Locate the cell with the specified text and output its [X, Y] center coordinate. 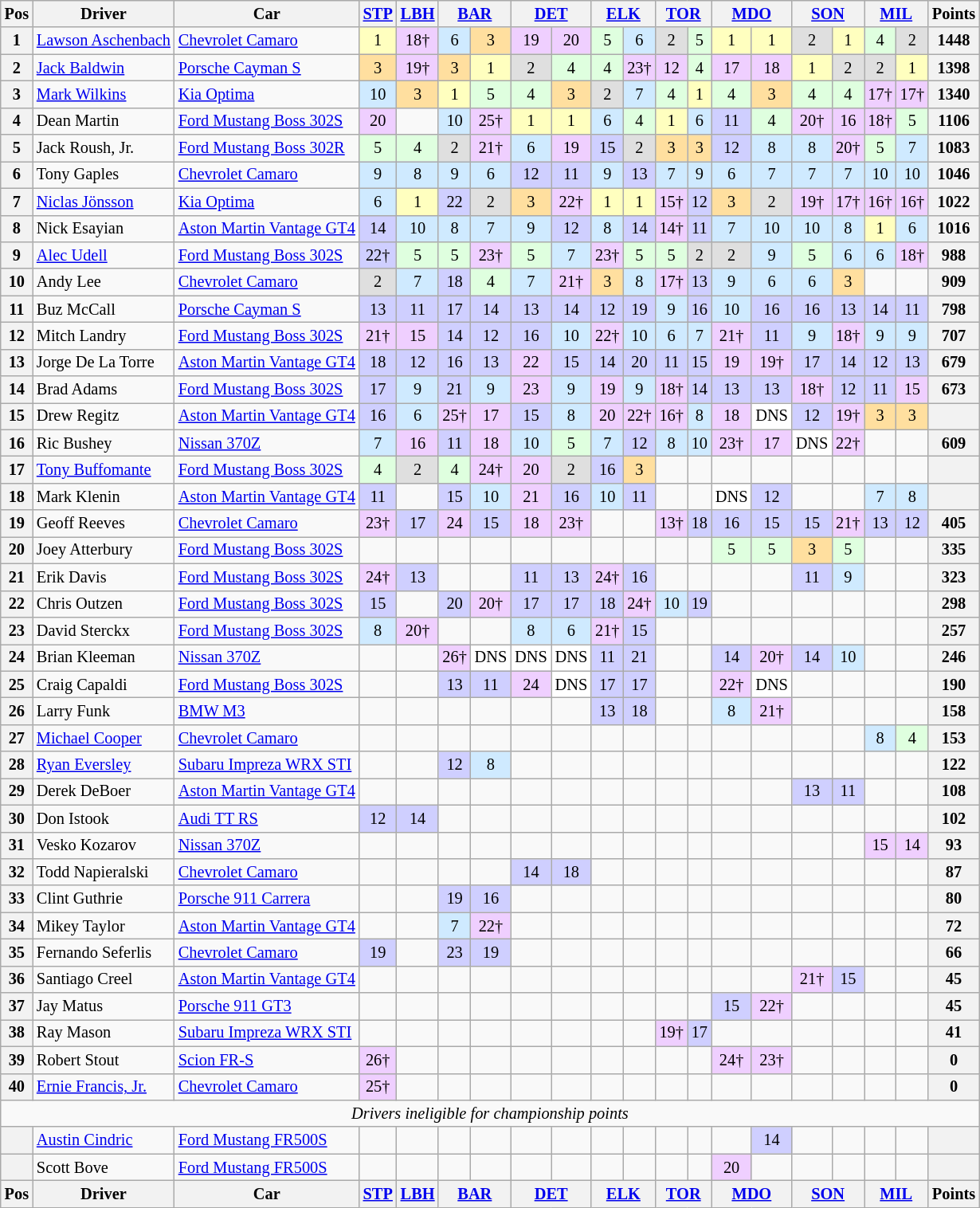
Larry Funk [104, 711]
34 [17, 926]
Ray Mason [104, 1033]
Ford Mustang Boss 302R [267, 148]
32 [17, 872]
673 [954, 390]
Mark Klenin [104, 496]
Jorge De La Torre [104, 363]
Nick Esayian [104, 229]
Fernando Seferlis [104, 952]
Erik Davis [104, 577]
Vesko Kozarov [104, 845]
80 [954, 899]
Mark Wilkins [104, 94]
33 [17, 899]
Scion FR-S [267, 1060]
27 [17, 738]
35 [17, 952]
37 [17, 1006]
Robert Stout [104, 1060]
36 [17, 979]
Santiago Creel [104, 979]
798 [954, 309]
Buz McCall [104, 309]
Jay Matus [104, 1006]
Austin Cindric [104, 1140]
Jack Roush, Jr. [104, 148]
87 [954, 872]
13† [672, 524]
158 [954, 711]
Porsche 911 GT3 [267, 1006]
Drew Regitz [104, 416]
122 [954, 765]
102 [954, 818]
Craig Capaldi [104, 684]
40 [17, 1087]
66 [954, 952]
14† [672, 229]
Brian Kleeman [104, 657]
Todd Napieralski [104, 872]
93 [954, 845]
39 [17, 1060]
Jack Baldwin [104, 68]
Derek DeBoer [104, 791]
679 [954, 363]
26 [17, 711]
Clint Guthrie [104, 899]
1398 [954, 68]
Ernie Francis, Jr. [104, 1087]
1083 [954, 148]
Tony Gaples [104, 175]
190 [954, 684]
Audi TT RS [267, 818]
Dean Martin [104, 121]
38 [17, 1033]
153 [954, 738]
25 [17, 684]
31 [17, 845]
1046 [954, 175]
Porsche 911 Carrera [267, 899]
Alec Udell [104, 255]
707 [954, 335]
1016 [954, 229]
298 [954, 604]
Niclas Jönsson [104, 202]
Scott Bove [104, 1167]
Andy Lee [104, 282]
246 [954, 657]
15† [672, 202]
609 [954, 443]
David Sterckx [104, 630]
Chris Outzen [104, 604]
41 [954, 1033]
988 [954, 255]
Mitch Landry [104, 335]
335 [954, 550]
Don Istook [104, 818]
323 [954, 577]
Joey Atterbury [104, 550]
Brad Adams [104, 390]
257 [954, 630]
Drivers ineligible for championship points [490, 1113]
28 [17, 765]
72 [954, 926]
30 [17, 818]
1448 [954, 41]
BMW M3 [267, 711]
Geoff Reeves [104, 524]
108 [954, 791]
Ric Bushey [104, 443]
Mikey Taylor [104, 926]
Ryan Eversley [104, 765]
Michael Cooper [104, 738]
29 [17, 791]
1340 [954, 94]
1022 [954, 202]
909 [954, 282]
405 [954, 524]
Lawson Aschenbach [104, 41]
Tony Buffomante [104, 469]
1106 [954, 121]
